Determine the (X, Y) coordinate at the center of the cell enclosing the given text.  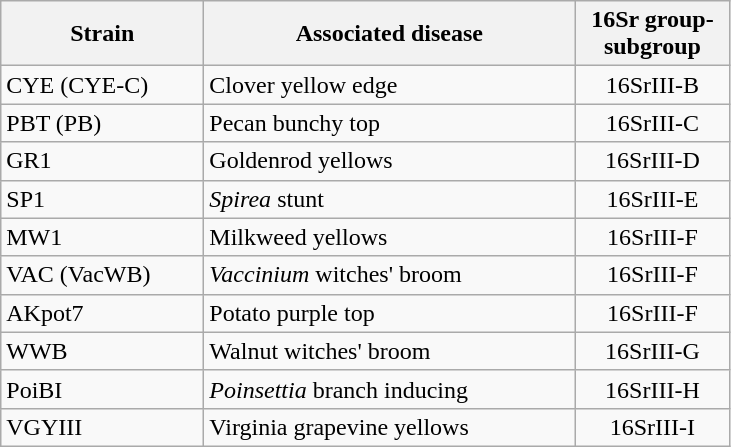
Walnut witches' broom (390, 351)
Goldenrod yellows (390, 161)
CYE (CYE-C) (102, 85)
PBT (PB) (102, 123)
PoiBI (102, 389)
MW1 (102, 237)
16SrIII-I (652, 427)
Associated disease (390, 34)
16SrIII-D (652, 161)
Pecan bunchy top (390, 123)
Spirea stunt (390, 199)
Potato purple top (390, 313)
WWB (102, 351)
Clover yellow edge (390, 85)
SP1 (102, 199)
Strain (102, 34)
Virginia grapevine yellows (390, 427)
GR1 (102, 161)
Vaccinium witches' broom (390, 275)
16SrIII-E (652, 199)
16SrIII-G (652, 351)
16SrIII-B (652, 85)
16SrIII-C (652, 123)
VAC (VacWB) (102, 275)
Poinsettia branch inducing (390, 389)
AKpot7 (102, 313)
16Sr group-subgroup (652, 34)
16SrIII-H (652, 389)
Milkweed yellows (390, 237)
VGYIII (102, 427)
